Scan for the cell matching the given text and deliver its [x, y] coordinate at center. 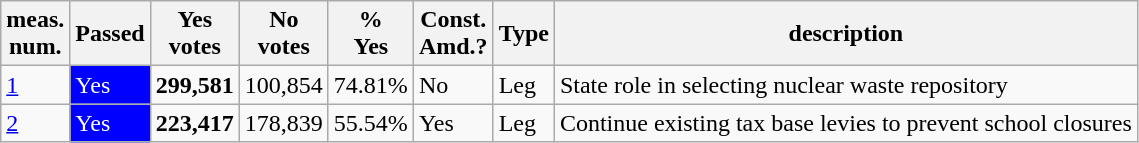
Novotes [284, 34]
meas.num. [36, 34]
Const.Amd.? [453, 34]
299,581 [194, 85]
Yesvotes [194, 34]
Passed [110, 34]
74.81% [370, 85]
1 [36, 85]
100,854 [284, 85]
%Yes [370, 34]
2 [36, 123]
55.54% [370, 123]
description [846, 34]
Continue existing tax base levies to prevent school closures [846, 123]
223,417 [194, 123]
178,839 [284, 123]
State role in selecting nuclear waste repository [846, 85]
Type [524, 34]
No [453, 85]
